Return the [X, Y] coordinate for the center point of the cell that contains the specified text.  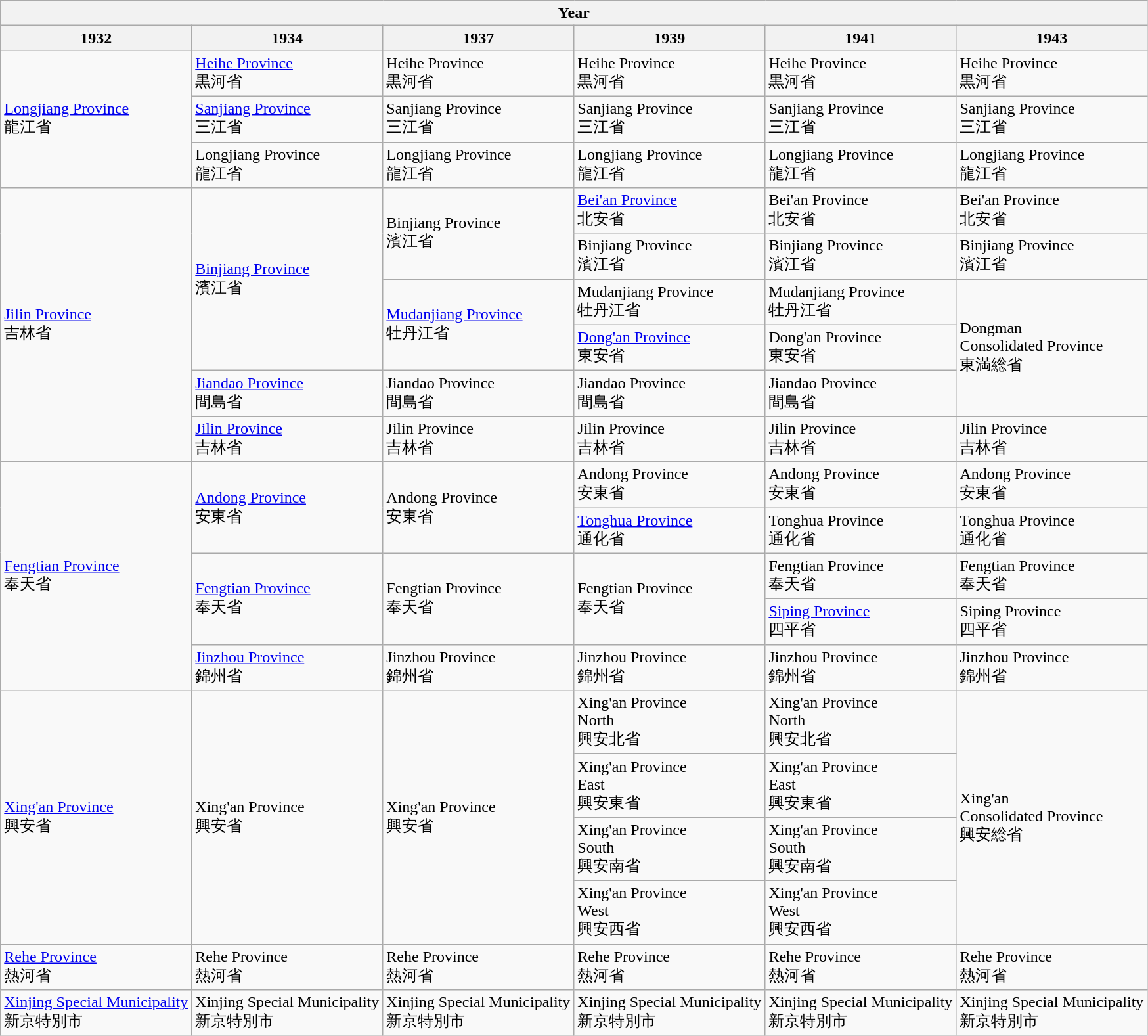
1939 [670, 38]
DongmanConsolidated Province東満総省 [1052, 348]
1934 [288, 38]
1941 [860, 38]
Year [574, 13]
1937 [478, 38]
1943 [1052, 38]
1932 [96, 38]
Xing'anConsolidated Province興安総省 [1052, 817]
